Identify which cell holds the provided text, then report its [X, Y] central coordinate. 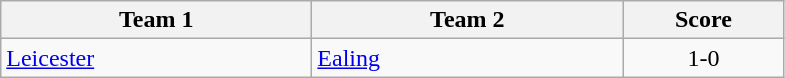
Ealing [468, 58]
Team 2 [468, 20]
Leicester [156, 58]
Team 1 [156, 20]
Score [704, 20]
1-0 [704, 58]
